From the cell containing the given text, extract its center point as (x, y) coordinate. 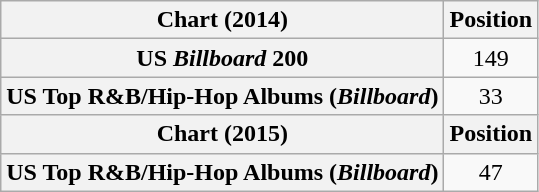
149 (491, 58)
US Billboard 200 (222, 58)
47 (491, 172)
Chart (2015) (222, 134)
33 (491, 96)
Chart (2014) (222, 20)
